Scan for the cell matching the given text and deliver its [x, y] coordinate at center. 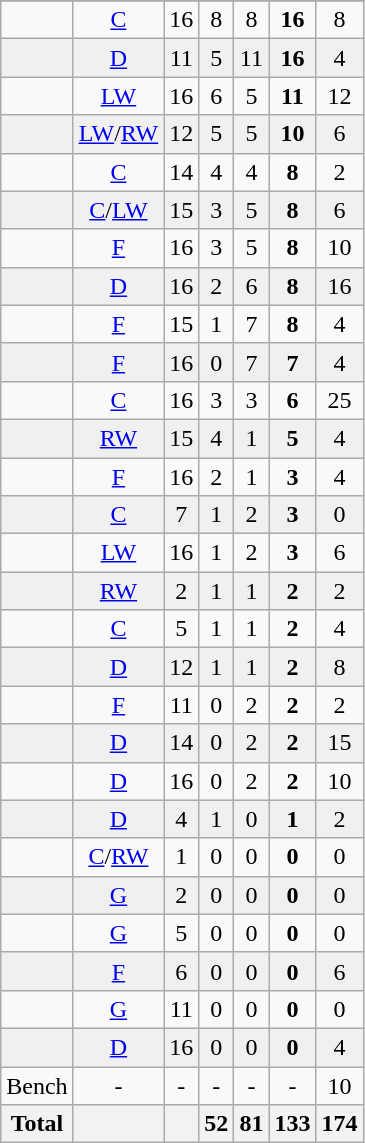
133 [292, 1124]
LW/RW [118, 134]
C/LW [118, 210]
C/RW [118, 857]
25 [340, 400]
Bench [37, 1085]
174 [340, 1124]
81 [252, 1124]
Total [37, 1124]
52 [216, 1124]
